Provide the (x, y) coordinate of the cell's center where the given text is located.  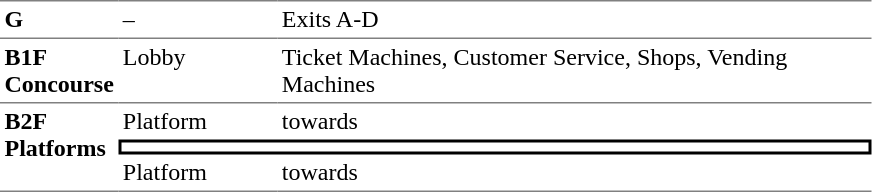
G (59, 19)
B1FConcourse (59, 71)
Ticket Machines, Customer Service, Shops, Vending Machines (574, 71)
Exits A-D (574, 19)
– (198, 19)
Lobby (198, 71)
B2FPlatforms (59, 148)
